Scan for the cell matching the given text and deliver its (X, Y) coordinate at center. 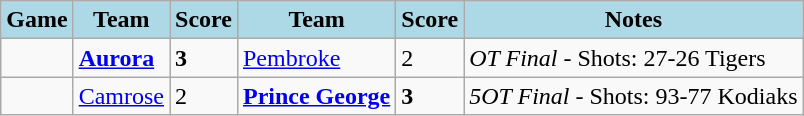
5OT Final - Shots: 93-77 Kodiaks (634, 96)
Notes (634, 20)
Camrose (121, 96)
Prince George (316, 96)
OT Final - Shots: 27-26 Tigers (634, 58)
Aurora (121, 58)
Pembroke (316, 58)
Game (37, 20)
